Find where the given text appears and provide that cell's center as (X, Y) coordinate. 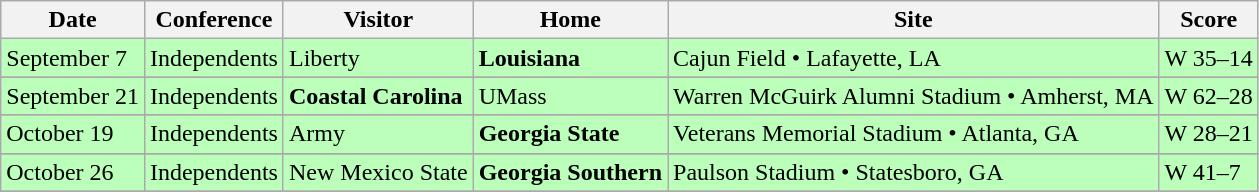
Site (914, 20)
UMass (570, 96)
W 41–7 (1208, 172)
Visitor (378, 20)
October 19 (73, 134)
Score (1208, 20)
September 21 (73, 96)
Georgia Southern (570, 172)
Home (570, 20)
Paulson Stadium • Statesboro, GA (914, 172)
Warren McGuirk Alumni Stadium • Amherst, MA (914, 96)
Cajun Field • Lafayette, LA (914, 58)
Conference (214, 20)
September 7 (73, 58)
Date (73, 20)
Georgia State (570, 134)
W 35–14 (1208, 58)
Liberty (378, 58)
Army (378, 134)
Veterans Memorial Stadium • Atlanta, GA (914, 134)
New Mexico State (378, 172)
October 26 (73, 172)
Coastal Carolina (378, 96)
W 62–28 (1208, 96)
Louisiana (570, 58)
W 28–21 (1208, 134)
